Determine the (X, Y) coordinate at the center of the cell enclosing the given text.  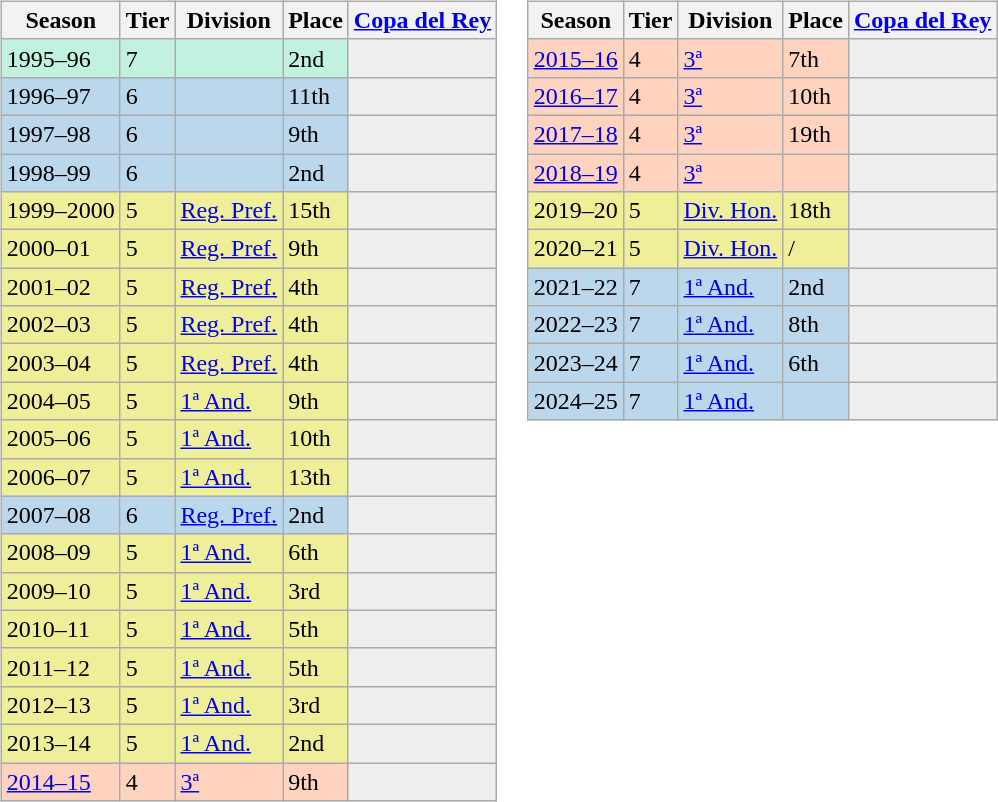
2013–14 (60, 743)
13th (316, 477)
19th (816, 134)
1996–97 (60, 96)
2024–25 (576, 401)
15th (316, 211)
2009–10 (60, 591)
2008–09 (60, 553)
1995–96 (60, 58)
2003–04 (60, 363)
2006–07 (60, 477)
2004–05 (60, 401)
2000–01 (60, 249)
2023–24 (576, 363)
2014–15 (60, 781)
2021–22 (576, 287)
2019–20 (576, 211)
2011–12 (60, 667)
1999–2000 (60, 211)
2005–06 (60, 439)
11th (316, 96)
2010–11 (60, 629)
2012–13 (60, 705)
18th (816, 211)
2017–18 (576, 134)
2016–17 (576, 96)
2007–08 (60, 515)
7th (816, 58)
2002–03 (60, 325)
2020–21 (576, 249)
/ (816, 249)
2022–23 (576, 325)
2001–02 (60, 287)
1998–99 (60, 173)
1997–98 (60, 134)
8th (816, 325)
2015–16 (576, 58)
2018–19 (576, 173)
